Locate the cell with the specified text and output its [X, Y] center coordinate. 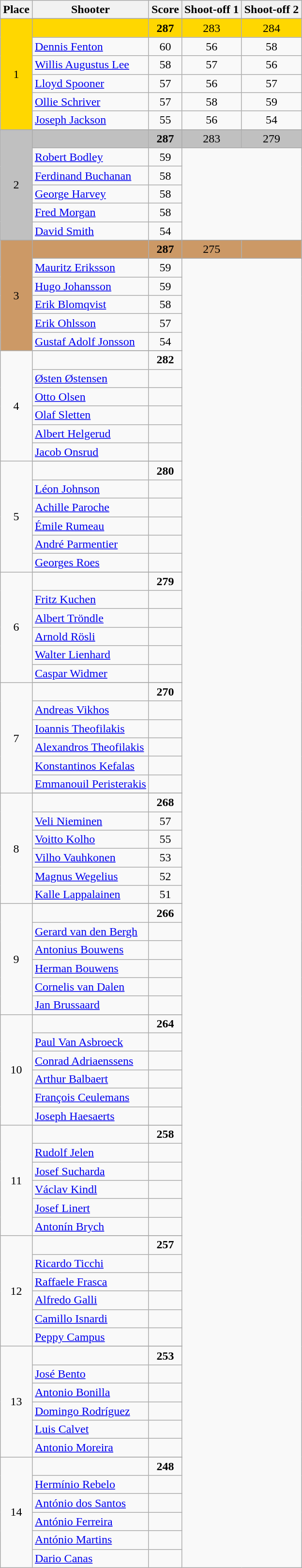
Arnold Rösli [90, 637]
4 [16, 406]
264 [165, 1024]
Otto Olsen [90, 397]
Antonius Bouwens [90, 950]
Antonín Brych [90, 1226]
Léon Johnson [90, 489]
Konstantinos Kefalas [90, 765]
António Ferreira [90, 1521]
Ricardo Ticchi [90, 1263]
Paul Van Asbroeck [90, 1042]
Voitto Kolho [90, 839]
Veli Nieminen [90, 821]
Walter Lienhard [90, 655]
Lloyd Spooner [90, 83]
8 [16, 848]
Jacob Onsrud [90, 452]
60 [165, 47]
Antonio Moreira [90, 1448]
12 [16, 1291]
7 [16, 738]
Václav Kindl [90, 1190]
268 [165, 802]
258 [165, 1134]
Antonio Bonilla [90, 1392]
5 [16, 516]
3 [16, 295]
Mauritz Eriksson [90, 268]
Hermínio Rebelo [90, 1485]
Domingo Rodríguez [90, 1411]
Peppy Campus [90, 1337]
José Bento [90, 1374]
Place [16, 10]
10 [16, 1070]
Conrad Adriaenssens [90, 1060]
Hugo Johansson [90, 286]
Erik Blomqvist [90, 305]
António dos Santos [90, 1503]
266 [165, 913]
6 [16, 627]
Olaf Sletten [90, 415]
Georges Roes [90, 563]
Camillo Isnardi [90, 1319]
Ollie Schriver [90, 102]
Andreas Vikhos [90, 710]
António Martins [90, 1540]
Josef Linert [90, 1208]
Jan Brussaard [90, 1005]
Gustaf Adolf Jonsson [90, 342]
Dario Canas [90, 1558]
Dennis Fenton [90, 47]
Émile Rumeau [90, 526]
Joseph Jackson [90, 120]
Alexandros Theofilakis [90, 747]
2 [16, 185]
Ferdinand Buchanan [90, 175]
Vilho Vauhkonen [90, 858]
Arthur Balbaert [90, 1079]
Achille Paroche [90, 507]
Albert Tröndle [90, 618]
Shoot-off 2 [272, 10]
André Parmentier [90, 544]
Ioannis Theofilakis [90, 729]
Cornelis van Dalen [90, 987]
284 [272, 28]
1 [16, 74]
David Smith [90, 231]
Willis Augustus Lee [90, 65]
52 [165, 876]
282 [165, 360]
9 [16, 959]
Rudolf Jelen [90, 1153]
Erik Ohlsson [90, 323]
248 [165, 1466]
51 [165, 895]
53 [165, 858]
Shooter [90, 10]
Raffaele Frasca [90, 1282]
13 [16, 1401]
253 [165, 1355]
Østen Østensen [90, 378]
Fritz Kuchen [90, 600]
Score [165, 10]
Shoot-off 1 [211, 10]
Caspar Widmer [90, 673]
Joseph Haesaerts [90, 1116]
280 [165, 470]
11 [16, 1180]
Kalle Lappalainen [90, 895]
François Ceulemans [90, 1097]
George Harvey [90, 194]
Alfredo Galli [90, 1300]
257 [165, 1245]
Emmanouil Peristerakis [90, 784]
Herman Bouwens [90, 968]
275 [211, 249]
Josef Sucharda [90, 1171]
Gerard van den Bergh [90, 931]
Luis Calvet [90, 1429]
270 [165, 692]
Magnus Wegelius [90, 876]
Fred Morgan [90, 212]
Albert Helgerud [90, 434]
14 [16, 1512]
Robert Bodley [90, 157]
